Capture the cell that displays the provided text and extract its (x, y) central coordinate. 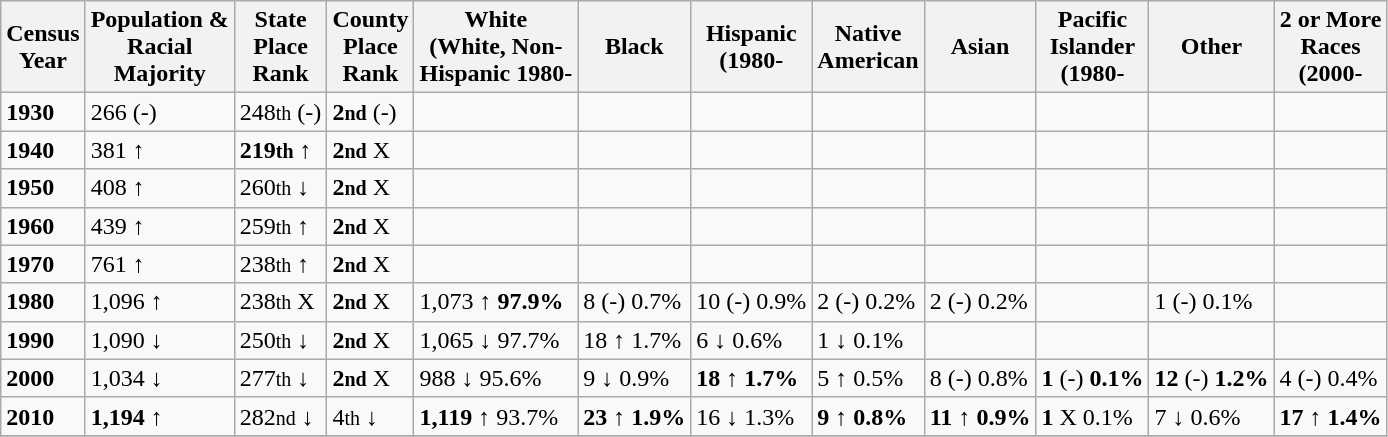
260th ↓ (280, 188)
2010 (43, 416)
1,073 ↑ 97.9% (496, 302)
266 (-) (160, 112)
1950 (43, 188)
1,065 ↓ 97.7% (496, 340)
Population &RacialMajority (160, 47)
408 ↑ (160, 188)
250th ↓ (280, 340)
259th ↑ (280, 226)
Other (1212, 47)
Black (634, 47)
277th ↓ (280, 378)
23 ↑ 1.9% (634, 416)
1970 (43, 264)
4th ↓ (370, 416)
16 ↓ 1.3% (752, 416)
StatePlaceRank (280, 47)
8 (-) 0.7% (634, 302)
1,096 ↑ (160, 302)
1 ↓ 0.1% (868, 340)
439 ↑ (160, 226)
PacificIslander(1980- (1092, 47)
Asian (980, 47)
10 (-) 0.9% (752, 302)
1,034 ↓ (160, 378)
1,119 ↑ 93.7% (496, 416)
8 (-) 0.8% (980, 378)
6 ↓ 0.6% (752, 340)
1,090 ↓ (160, 340)
2 or MoreRaces(2000- (1330, 47)
238th X (280, 302)
CountyPlaceRank (370, 47)
White(White, Non-Hispanic 1980- (496, 47)
CensusYear (43, 47)
5 ↑ 0.5% (868, 378)
1,194 ↑ (160, 416)
17 ↑ 1.4% (1330, 416)
219th ↑ (280, 150)
238th ↑ (280, 264)
9 ↓ 0.9% (634, 378)
1930 (43, 112)
988 ↓ 95.6% (496, 378)
2nd (-) (370, 112)
761 ↑ (160, 264)
248th (-) (280, 112)
9 ↑ 0.8% (868, 416)
12 (-) 1.2% (1212, 378)
NativeAmerican (868, 47)
1990 (43, 340)
1980 (43, 302)
4 (-) 0.4% (1330, 378)
Hispanic(1980- (752, 47)
1 X 0.1% (1092, 416)
381 ↑ (160, 150)
7 ↓ 0.6% (1212, 416)
1940 (43, 150)
2000 (43, 378)
282nd ↓ (280, 416)
1960 (43, 226)
11 ↑ 0.9% (980, 416)
